Scan for the cell matching the given text and deliver its (X, Y) coordinate at center. 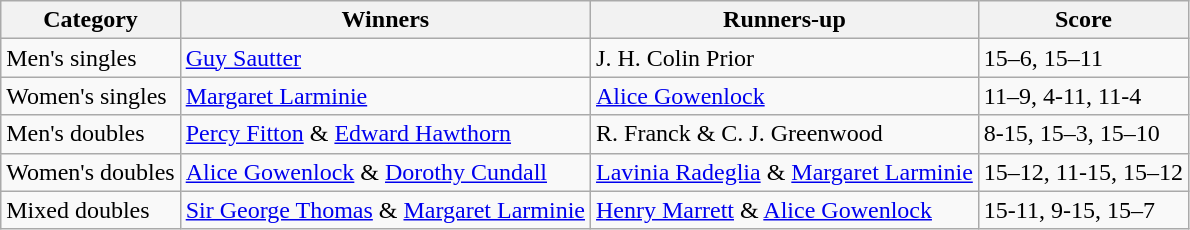
Men's singles (90, 58)
Percy Fitton & Edward Hawthorn (385, 134)
11–9, 4-11, 11-4 (1083, 96)
Guy Sautter (385, 58)
Margaret Larminie (385, 96)
J. H. Colin Prior (785, 58)
Women's doubles (90, 172)
Winners (385, 20)
Alice Gowenlock & Dorothy Cundall (385, 172)
15–6, 15–11 (1083, 58)
Sir George Thomas & Margaret Larminie (385, 210)
R. Franck & C. J. Greenwood (785, 134)
8-15, 15–3, 15–10 (1083, 134)
15–12, 11-15, 15–12 (1083, 172)
Runners-up (785, 20)
Lavinia Radeglia & Margaret Larminie (785, 172)
Category (90, 20)
Alice Gowenlock (785, 96)
Women's singles (90, 96)
Mixed doubles (90, 210)
15-11, 9-15, 15–7 (1083, 210)
Henry Marrett & Alice Gowenlock (785, 210)
Men's doubles (90, 134)
Score (1083, 20)
